For the text-containing cell, return its midpoint in [x, y] coordinate format. 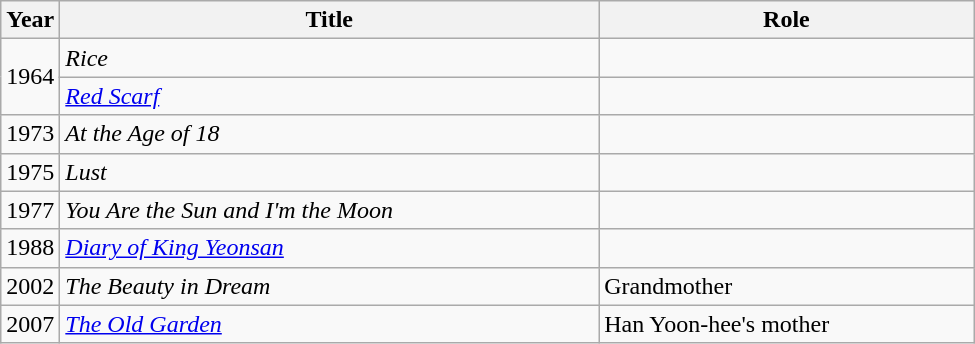
Title [330, 20]
You Are the Sun and I'm the Moon [330, 210]
Red Scarf [330, 96]
Rice [330, 58]
The Beauty in Dream [330, 286]
Year [30, 20]
The Old Garden [330, 324]
Role [787, 20]
1973 [30, 134]
2002 [30, 286]
At the Age of 18 [330, 134]
1964 [30, 77]
Han Yoon-hee's mother [787, 324]
1977 [30, 210]
1988 [30, 248]
2007 [30, 324]
Lust [330, 172]
1975 [30, 172]
Diary of King Yeonsan [330, 248]
Grandmother [787, 286]
